Find where the given text appears and provide that cell's center as (X, Y) coordinate. 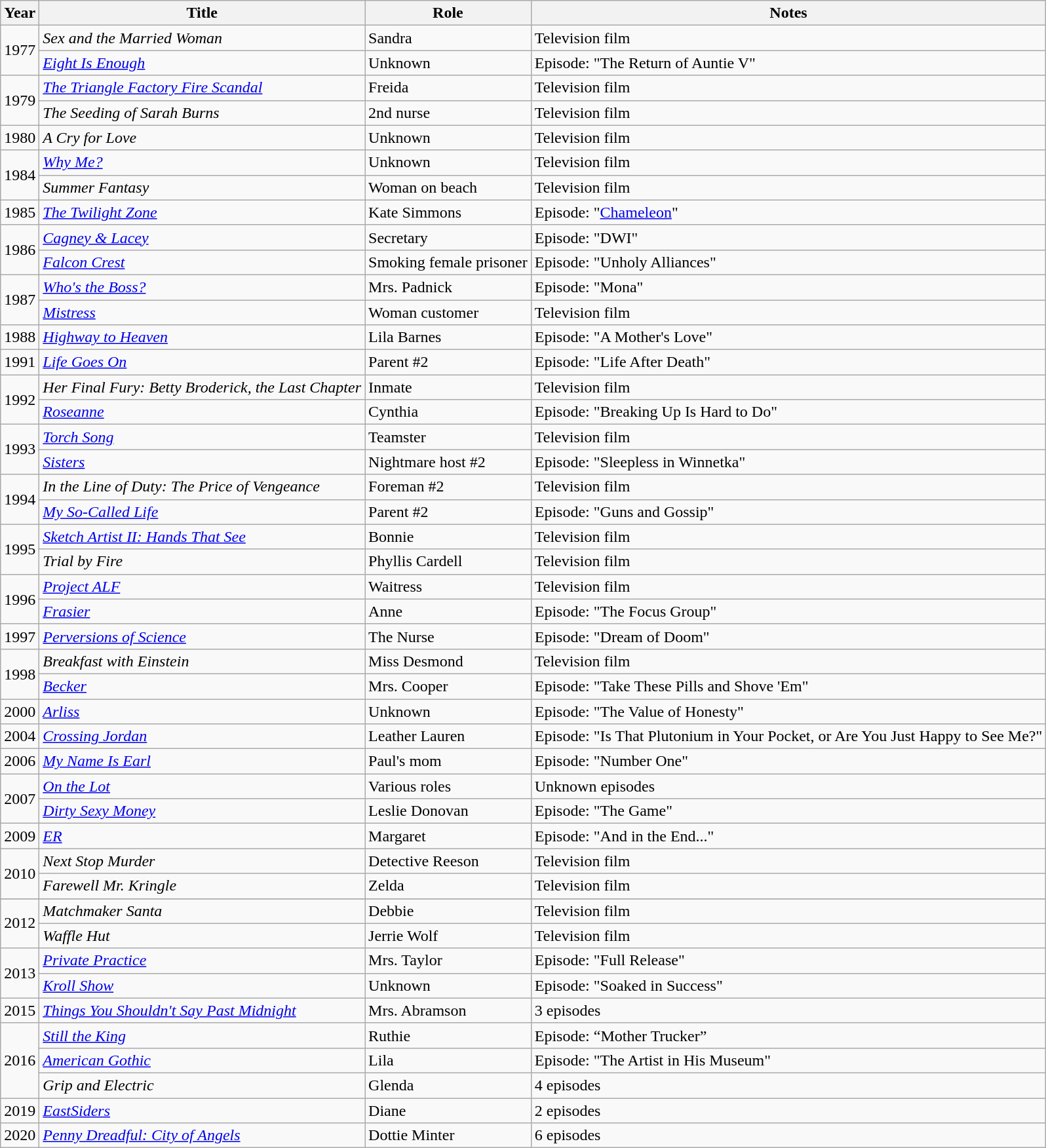
Episode: "DWI" (788, 237)
Episode: "The Return of Auntie V" (788, 63)
Summer Fantasy (202, 187)
Perversions of Science (202, 636)
Breakfast with Einstein (202, 661)
1987 (20, 299)
1992 (20, 400)
1984 (20, 175)
Zelda (448, 886)
Roseanne (202, 412)
Phyllis Cardell (448, 562)
Episode: "Chameleon" (788, 212)
The Twilight Zone (202, 212)
Nightmare host #2 (448, 462)
Trial by Fire (202, 562)
Margaret (448, 836)
Falcon Crest (202, 262)
Leslie Donovan (448, 811)
Secretary (448, 237)
2000 (20, 711)
Episode: "Life After Death" (788, 362)
Next Stop Murder (202, 861)
Sketch Artist II: Hands That See (202, 537)
2012 (20, 923)
Things You Shouldn't Say Past Midnight (202, 1010)
Frasier (202, 611)
2020 (20, 1136)
Life Goes On (202, 362)
1985 (20, 212)
2010 (20, 873)
Ruthie (448, 1035)
1998 (20, 674)
Waitress (448, 586)
Her Final Fury: Betty Broderick, the Last Chapter (202, 387)
Cagney & Lacey (202, 237)
ER (202, 836)
Notes (788, 13)
2015 (20, 1010)
Episode: "Breaking Up Is Hard to Do" (788, 412)
Kroll Show (202, 985)
Sisters (202, 462)
Title (202, 13)
Episode: "Sleepless in Winnetka" (788, 462)
Unknown episodes (788, 786)
Who's the Boss? (202, 287)
Episode: "Number One" (788, 761)
Episode: "Unholy Alliances" (788, 262)
American Gothic (202, 1060)
Episode: "The Game" (788, 811)
1977 (20, 50)
Episode: "Guns and Gossip" (788, 512)
Torch Song (202, 437)
The Seeding of Sarah Burns (202, 113)
Episode: “Mother Trucker” (788, 1035)
1997 (20, 636)
1993 (20, 450)
Bonnie (448, 537)
Highway to Heaven (202, 337)
Episode: "The Value of Honesty" (788, 711)
Matchmaker Santa (202, 911)
2007 (20, 799)
Episode: "The Focus Group" (788, 611)
1980 (20, 138)
Why Me? (202, 163)
1979 (20, 100)
1986 (20, 250)
Lila (448, 1060)
Year (20, 13)
3 episodes (788, 1010)
Anne (448, 611)
Inmate (448, 387)
Diane (448, 1111)
2019 (20, 1111)
Kate Simmons (448, 212)
1991 (20, 362)
2nd nurse (448, 113)
Penny Dreadful: City of Angels (202, 1136)
The Nurse (448, 636)
2009 (20, 836)
2004 (20, 737)
Sex and the Married Woman (202, 38)
Foreman #2 (448, 487)
Jerrie Wolf (448, 936)
2 episodes (788, 1111)
Becker (202, 686)
Arliss (202, 711)
Woman customer (448, 313)
Private Practice (202, 961)
On the Lot (202, 786)
Detective Reeson (448, 861)
Miss Desmond (448, 661)
Episode: "A Mother's Love" (788, 337)
Eight Is Enough (202, 63)
Mrs. Taylor (448, 961)
Grip and Electric (202, 1085)
Episode: "And in the End..." (788, 836)
Leather Lauren (448, 737)
Episode: "Mona" (788, 287)
Cynthia (448, 412)
1988 (20, 337)
The Triangle Factory Fire Scandal (202, 88)
My So-Called Life (202, 512)
EastSiders (202, 1111)
1996 (20, 599)
6 episodes (788, 1136)
Glenda (448, 1085)
Episode: "The Artist in His Museum" (788, 1060)
A Cry for Love (202, 138)
Mrs. Abramson (448, 1010)
Paul's mom (448, 761)
Waffle Hut (202, 936)
Episode: "Take These Pills and Shove 'Em" (788, 686)
Freida (448, 88)
Episode: "Dream of Doom" (788, 636)
Mrs. Padnick (448, 287)
Woman on beach (448, 187)
2006 (20, 761)
Episode: "Is That Plutonium in Your Pocket, or Are You Just Happy to See Me?" (788, 737)
4 episodes (788, 1085)
Various roles (448, 786)
Role (448, 13)
Episode: "Soaked in Success" (788, 985)
Still the King (202, 1035)
1995 (20, 549)
Dirty Sexy Money (202, 811)
Mrs. Cooper (448, 686)
Smoking female prisoner (448, 262)
1994 (20, 499)
Farewell Mr. Kringle (202, 886)
Debbie (448, 911)
Teamster (448, 437)
Dottie Minter (448, 1136)
Lila Barnes (448, 337)
Project ALF (202, 586)
Crossing Jordan (202, 737)
Episode: "Full Release" (788, 961)
2016 (20, 1060)
In the Line of Duty: The Price of Vengeance (202, 487)
2013 (20, 973)
My Name Is Earl (202, 761)
Mistress (202, 313)
Sandra (448, 38)
